Return the (X, Y) coordinate for the center point of the cell that contains the specified text.  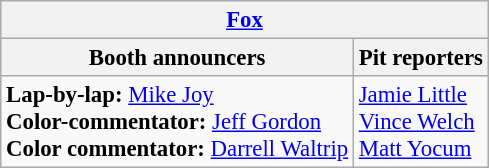
Booth announcers (178, 58)
Jamie LittleVince WelchMatt Yocum (420, 122)
Lap-by-lap: Mike JoyColor-commentator: Jeff GordonColor commentator: Darrell Waltrip (178, 122)
Pit reporters (420, 58)
Fox (245, 20)
